Provide the [X, Y] coordinate of the cell's center where the given text is located.  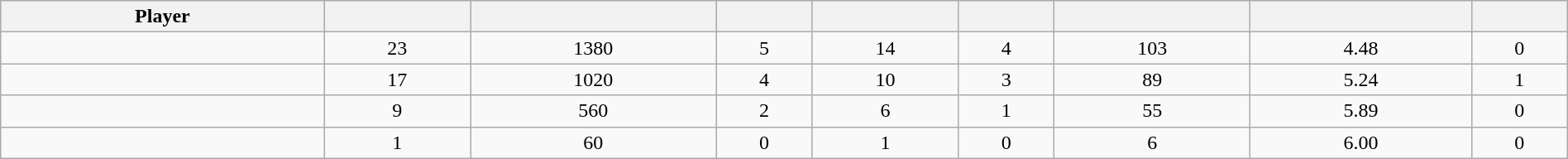
Player [162, 17]
23 [397, 48]
560 [594, 111]
1380 [594, 48]
2 [764, 111]
5 [764, 48]
103 [1153, 48]
89 [1153, 79]
5.89 [1361, 111]
9 [397, 111]
14 [885, 48]
6.00 [1361, 142]
10 [885, 79]
1020 [594, 79]
3 [1006, 79]
5.24 [1361, 79]
17 [397, 79]
60 [594, 142]
4.48 [1361, 48]
55 [1153, 111]
